From the cell containing the given text, extract its center point as [x, y] coordinate. 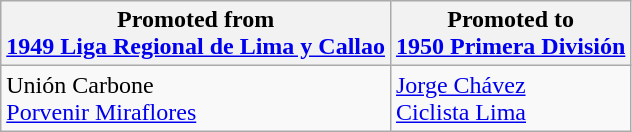
Unión Carbone Porvenir Miraflores [196, 98]
Promoted to1950 Primera División [510, 34]
Jorge Chávez Ciclista Lima [510, 98]
Promoted from1949 Liga Regional de Lima y Callao [196, 34]
